Return (x, y) of the center of cell containing provided text 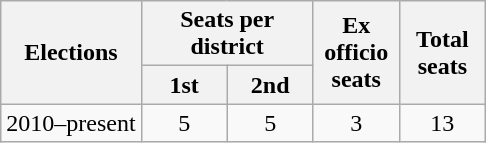
Seats per district (227, 34)
2010–present (71, 123)
Total seats (442, 52)
13 (442, 123)
2nd (270, 85)
Elections (71, 52)
Ex officio seats (356, 52)
3 (356, 123)
1st (184, 85)
